Locate the cell with the specified text and output its (X, Y) center coordinate. 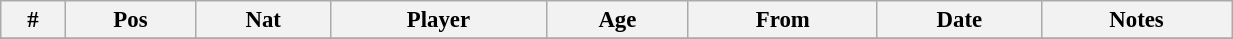
Player (438, 20)
Age (617, 20)
Pos (130, 20)
From (782, 20)
Date (959, 20)
Notes (1136, 20)
Nat (264, 20)
# (33, 20)
